Pinpoint the cell where the given text exists, returning its [x, y] midpoint coordinate. 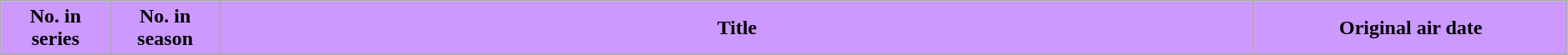
No. inseries [55, 28]
No. inseason [165, 28]
Original air date [1410, 28]
Title [737, 28]
